Return (x, y) of the center of cell containing provided text 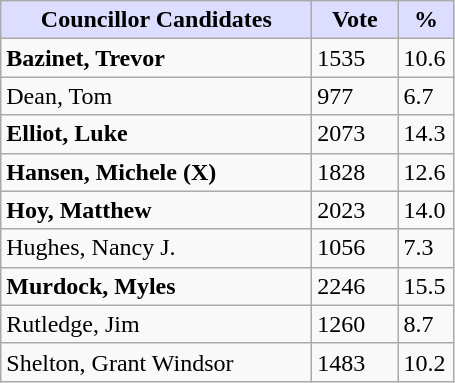
977 (355, 96)
Shelton, Grant Windsor (156, 362)
Hughes, Nancy J. (156, 248)
7.3 (426, 248)
Rutledge, Jim (156, 324)
1535 (355, 58)
% (426, 20)
2246 (355, 286)
6.7 (426, 96)
10.6 (426, 58)
Dean, Tom (156, 96)
Vote (355, 20)
8.7 (426, 324)
2023 (355, 210)
Elliot, Luke (156, 134)
14.0 (426, 210)
2073 (355, 134)
1483 (355, 362)
Murdock, Myles (156, 286)
Bazinet, Trevor (156, 58)
12.6 (426, 172)
Hansen, Michele (X) (156, 172)
1828 (355, 172)
10.2 (426, 362)
Hoy, Matthew (156, 210)
14.3 (426, 134)
Councillor Candidates (156, 20)
1056 (355, 248)
1260 (355, 324)
15.5 (426, 286)
